Pinpoint the cell where the given text exists, returning its (x, y) midpoint coordinate. 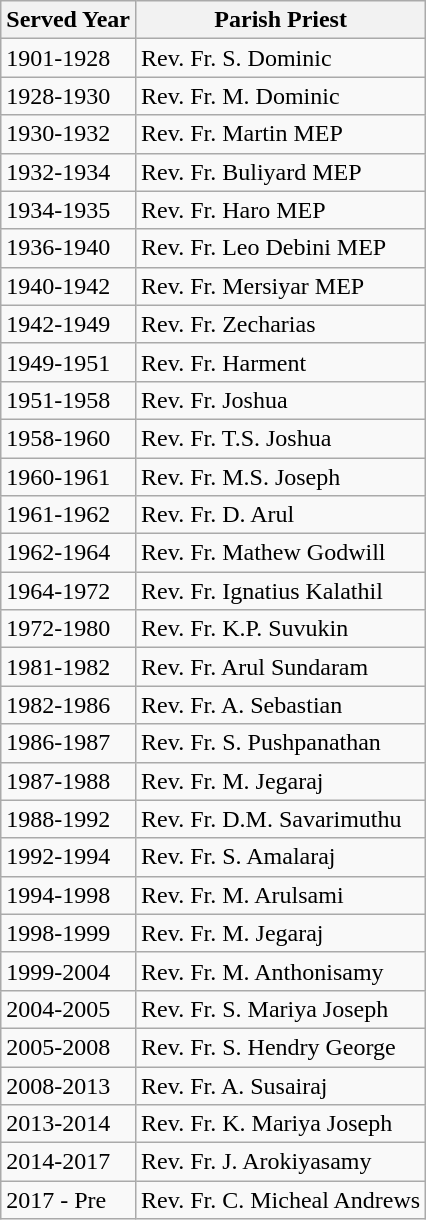
1986-1987 (68, 743)
1940-1942 (68, 286)
1992-1994 (68, 857)
Rev. Fr. C. Micheal Andrews (281, 1200)
1981-1982 (68, 667)
Rev. Fr. T.S. Joshua (281, 438)
Rev. Fr. A. Susairaj (281, 1085)
Rev. Fr. M. Anthonisamy (281, 971)
Rev. Fr. Harment (281, 362)
1958-1960 (68, 438)
1932-1934 (68, 172)
1942-1949 (68, 324)
Rev. Fr. Buliyard MEP (281, 172)
1972-1980 (68, 629)
2004-2005 (68, 1009)
1962-1964 (68, 553)
Rev. Fr. J. Arokiyasamy (281, 1162)
2013-2014 (68, 1124)
1936-1940 (68, 248)
1951-1958 (68, 400)
1961-1962 (68, 515)
Rev. Fr. Arul Sundaram (281, 667)
Rev. Fr. M. Arulsami (281, 895)
Rev. Fr. M.S. Joseph (281, 477)
1964-1972 (68, 591)
1998-1999 (68, 933)
Rev. Fr. A. Sebastian (281, 705)
1999-2004 (68, 971)
1949-1951 (68, 362)
Rev. Fr. D. Arul (281, 515)
Rev. Fr. K.P. Suvukin (281, 629)
Rev. Fr. S. Amalaraj (281, 857)
Rev. Fr. Haro MEP (281, 210)
1928-1930 (68, 96)
Rev. Fr. K. Mariya Joseph (281, 1124)
Rev. Fr. Ignatius Kalathil (281, 591)
Rev. Fr. Mathew Godwill (281, 553)
Served Year (68, 20)
1982-1986 (68, 705)
1987-1988 (68, 781)
1994-1998 (68, 895)
Rev. Fr. Leo Debini MEP (281, 248)
2014-2017 (68, 1162)
Rev. Fr. Mersiyar MEP (281, 286)
1960-1961 (68, 477)
1930-1932 (68, 134)
Rev. Fr. Martin MEP (281, 134)
1934-1935 (68, 210)
1988-1992 (68, 819)
2017 - Pre (68, 1200)
Rev. Fr. Joshua (281, 400)
2005-2008 (68, 1047)
Parish Priest (281, 20)
Rev. Fr. S. Mariya Joseph (281, 1009)
Rev. Fr. S. Hendry George (281, 1047)
2008-2013 (68, 1085)
1901-1928 (68, 58)
Rev. Fr. Zecharias (281, 324)
Rev. Fr. S. Dominic (281, 58)
Rev. Fr. M. Dominic (281, 96)
Rev. Fr. S. Pushpanathan (281, 743)
Rev. Fr. D.M. Savarimuthu (281, 819)
